From the cell containing the given text, extract its center point as (x, y) coordinate. 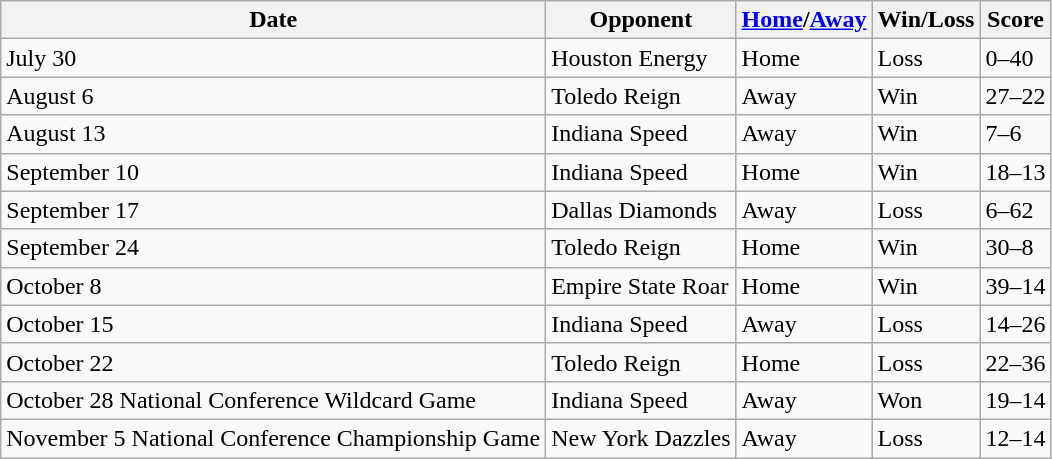
October 15 (274, 324)
Houston Energy (641, 58)
September 10 (274, 172)
Dallas Diamonds (641, 210)
Opponent (641, 20)
Home/Away (804, 20)
30–8 (1016, 248)
August 13 (274, 134)
19–14 (1016, 400)
0–40 (1016, 58)
July 30 (274, 58)
Empire State Roar (641, 286)
18–13 (1016, 172)
22–36 (1016, 362)
6–62 (1016, 210)
October 8 (274, 286)
October 28 National Conference Wildcard Game (274, 400)
39–14 (1016, 286)
September 24 (274, 248)
November 5 National Conference Championship Game (274, 438)
12–14 (1016, 438)
Win/Loss (926, 20)
September 17 (274, 210)
October 22 (274, 362)
14–26 (1016, 324)
27–22 (1016, 96)
7–6 (1016, 134)
August 6 (274, 96)
New York Dazzles (641, 438)
Won (926, 400)
Score (1016, 20)
Date (274, 20)
